Extract the [X, Y] coordinate from the center of the cell holding the provided text.  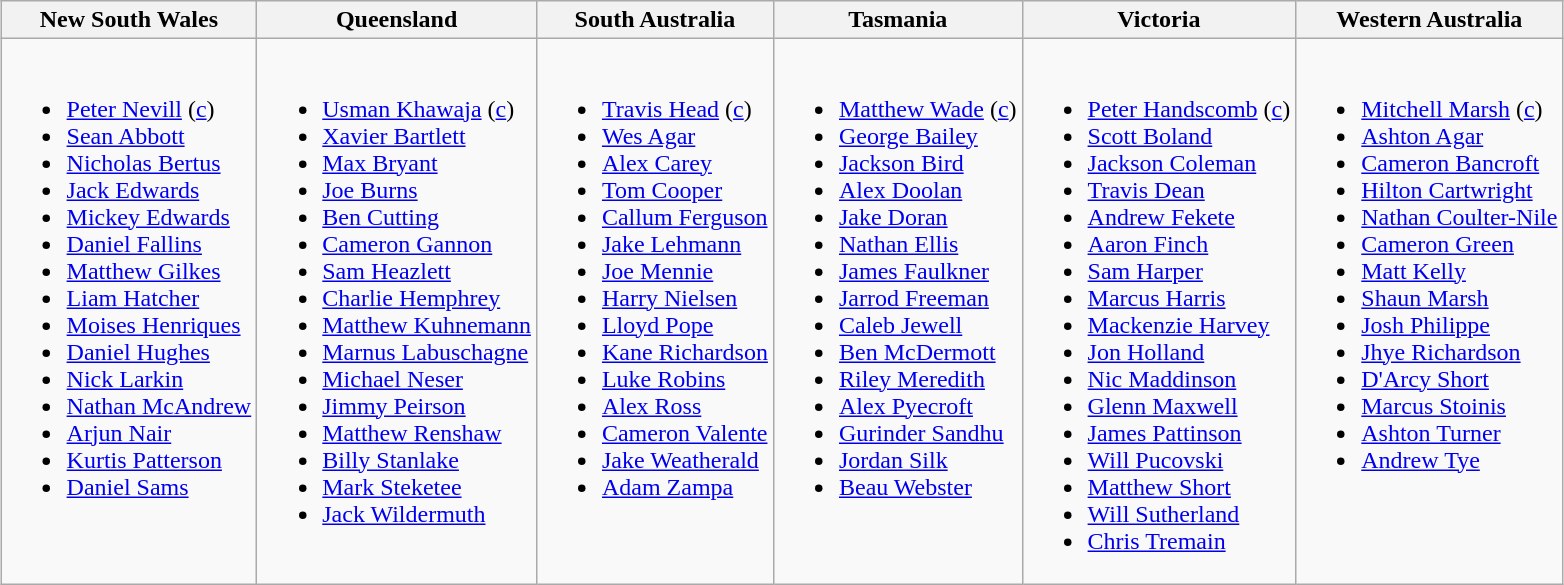
Western Australia [1430, 20]
South Australia [654, 20]
Tasmania [898, 20]
New South Wales [129, 20]
Queensland [397, 20]
Victoria [1159, 20]
